Detect which cell encompasses the target text, then output its (X, Y) center coordinate. 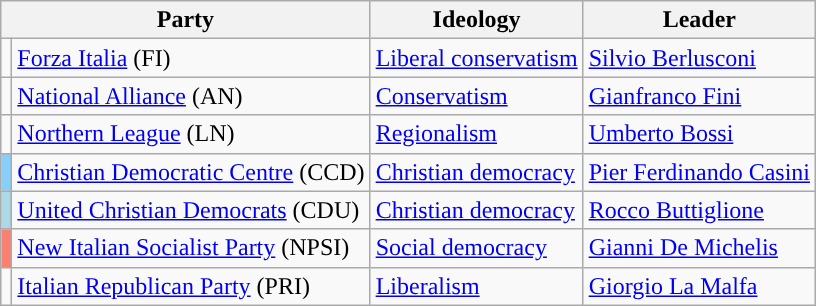
Pier Ferdinando Casini (699, 172)
Leader (699, 20)
Rocco Buttiglione (699, 210)
Party (186, 20)
Liberal conservatism (476, 58)
Liberalism (476, 286)
Ideology (476, 20)
Umberto Bossi (699, 134)
Regionalism (476, 134)
Conservatism (476, 96)
Giorgio La Malfa (699, 286)
Northern League (LN) (191, 134)
Silvio Berlusconi (699, 58)
Forza Italia (FI) (191, 58)
United Christian Democrats (CDU) (191, 210)
Gianni De Michelis (699, 248)
New Italian Socialist Party (NPSI) (191, 248)
National Alliance (AN) (191, 96)
Italian Republican Party (PRI) (191, 286)
Gianfranco Fini (699, 96)
Social democracy (476, 248)
Christian Democratic Centre (CCD) (191, 172)
